Scan for the cell matching the given text and deliver its [X, Y] coordinate at center. 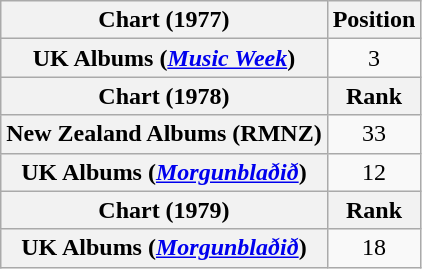
Position [374, 20]
18 [374, 248]
UK Albums (Music Week) [164, 58]
3 [374, 58]
Chart (1978) [164, 96]
Chart (1979) [164, 210]
33 [374, 134]
Chart (1977) [164, 20]
12 [374, 172]
New Zealand Albums (RMNZ) [164, 134]
